Return [x, y] of the center of cell containing provided text 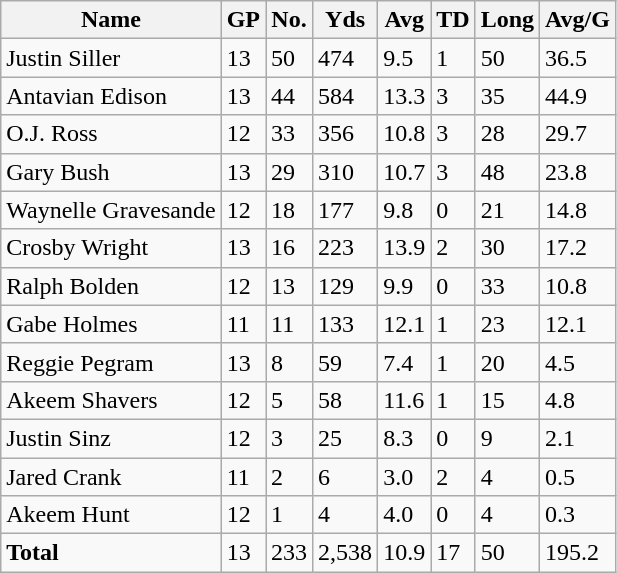
17.2 [578, 248]
O.J. Ross [111, 134]
133 [346, 324]
16 [290, 248]
223 [346, 248]
Justin Sinz [111, 438]
177 [346, 210]
No. [290, 20]
5 [290, 400]
9 [507, 438]
Antavian Edison [111, 96]
28 [507, 134]
23.8 [578, 172]
TD [453, 20]
Waynelle Gravesande [111, 210]
Total [111, 553]
Jared Crank [111, 477]
474 [346, 58]
2,538 [346, 553]
44.9 [578, 96]
48 [507, 172]
9.5 [404, 58]
195.2 [578, 553]
23 [507, 324]
Avg/G [578, 20]
6 [346, 477]
3.0 [404, 477]
14.8 [578, 210]
Gabe Holmes [111, 324]
29.7 [578, 134]
GP [243, 20]
17 [453, 553]
15 [507, 400]
8.3 [404, 438]
30 [507, 248]
4.5 [578, 362]
8 [290, 362]
Akeem Hunt [111, 515]
4.8 [578, 400]
20 [507, 362]
58 [346, 400]
29 [290, 172]
35 [507, 96]
11.6 [404, 400]
Justin Siller [111, 58]
Long [507, 20]
13.9 [404, 248]
233 [290, 553]
4.0 [404, 515]
Name [111, 20]
21 [507, 210]
356 [346, 134]
13.3 [404, 96]
Avg [404, 20]
44 [290, 96]
9.8 [404, 210]
25 [346, 438]
310 [346, 172]
36.5 [578, 58]
Ralph Bolden [111, 286]
Yds [346, 20]
0.5 [578, 477]
0.3 [578, 515]
18 [290, 210]
2.1 [578, 438]
10.7 [404, 172]
Reggie Pegram [111, 362]
Crosby Wright [111, 248]
Akeem Shavers [111, 400]
129 [346, 286]
10.9 [404, 553]
7.4 [404, 362]
Gary Bush [111, 172]
9.9 [404, 286]
584 [346, 96]
59 [346, 362]
